From the cell containing the given text, extract its center point as (x, y) coordinate. 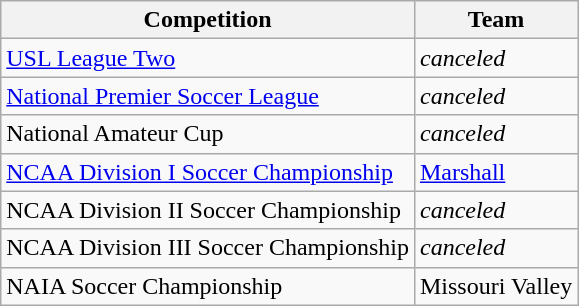
NCAA Division I Soccer Championship (208, 172)
Missouri Valley (496, 286)
USL League Two (208, 58)
NCAA Division II Soccer Championship (208, 210)
Team (496, 20)
Competition (208, 20)
National Premier Soccer League (208, 96)
Marshall (496, 172)
National Amateur Cup (208, 134)
NCAA Division III Soccer Championship (208, 248)
NAIA Soccer Championship (208, 286)
